From the cell containing the given text, extract its center point as (X, Y) coordinate. 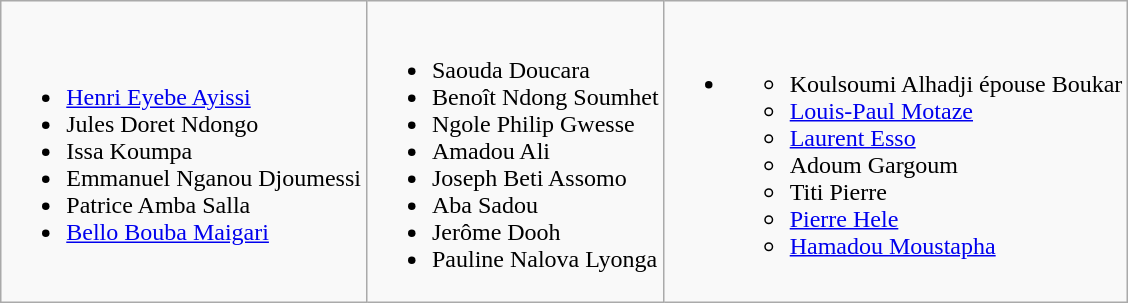
Henri Eyebe AyissiJules Doret NdongoIssa KoumpaEmmanuel Nganou DjoumessiPatrice Amba SallaBello Bouba Maigari (184, 152)
Saouda DoucaraBenoît Ndong SoumhetNgole Philip GwesseAmadou AliJoseph Beti AssomoAba SadouJerôme DoohPauline Nalova Lyonga (515, 152)
Koulsoumi Alhadji épouse BoukarLouis-Paul MotazeLaurent EssoAdoum GargoumTiti PierrePierre HeleHamadou Moustapha (896, 152)
